Pinpoint the cell where the given text exists, returning its [x, y] midpoint coordinate. 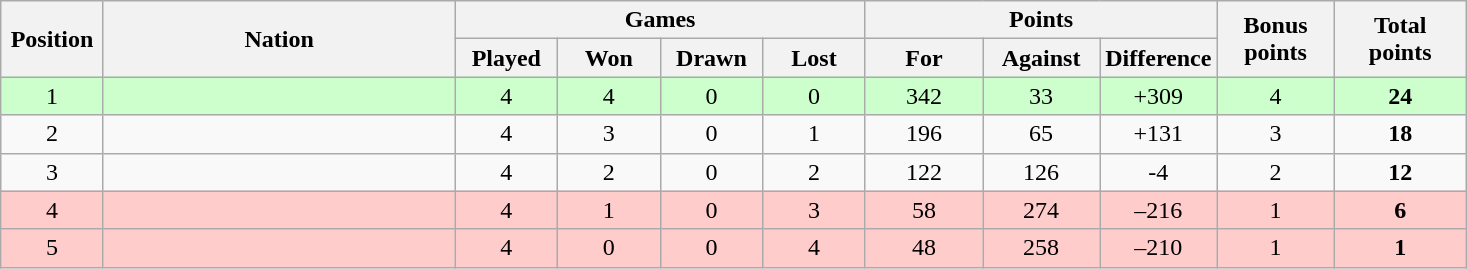
58 [924, 210]
Games [660, 20]
Totalpoints [1400, 39]
6 [1400, 210]
Played [506, 58]
Points [1041, 20]
Drawn [712, 58]
342 [924, 96]
24 [1400, 96]
+309 [1158, 96]
Lost [814, 58]
48 [924, 248]
Nation [279, 39]
12 [1400, 172]
18 [1400, 134]
-4 [1158, 172]
–210 [1158, 248]
Won [610, 58]
For [924, 58]
Against [1040, 58]
Position [52, 39]
65 [1040, 134]
258 [1040, 248]
196 [924, 134]
–216 [1158, 210]
Difference [1158, 58]
33 [1040, 96]
126 [1040, 172]
274 [1040, 210]
Bonuspoints [1276, 39]
+131 [1158, 134]
122 [924, 172]
5 [52, 248]
